Output the (x, y) coordinate of the center of the cell containing the given text.  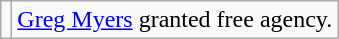
Greg Myers granted free agency. (175, 20)
